Scan for the cell matching the given text and deliver its [x, y] coordinate at center. 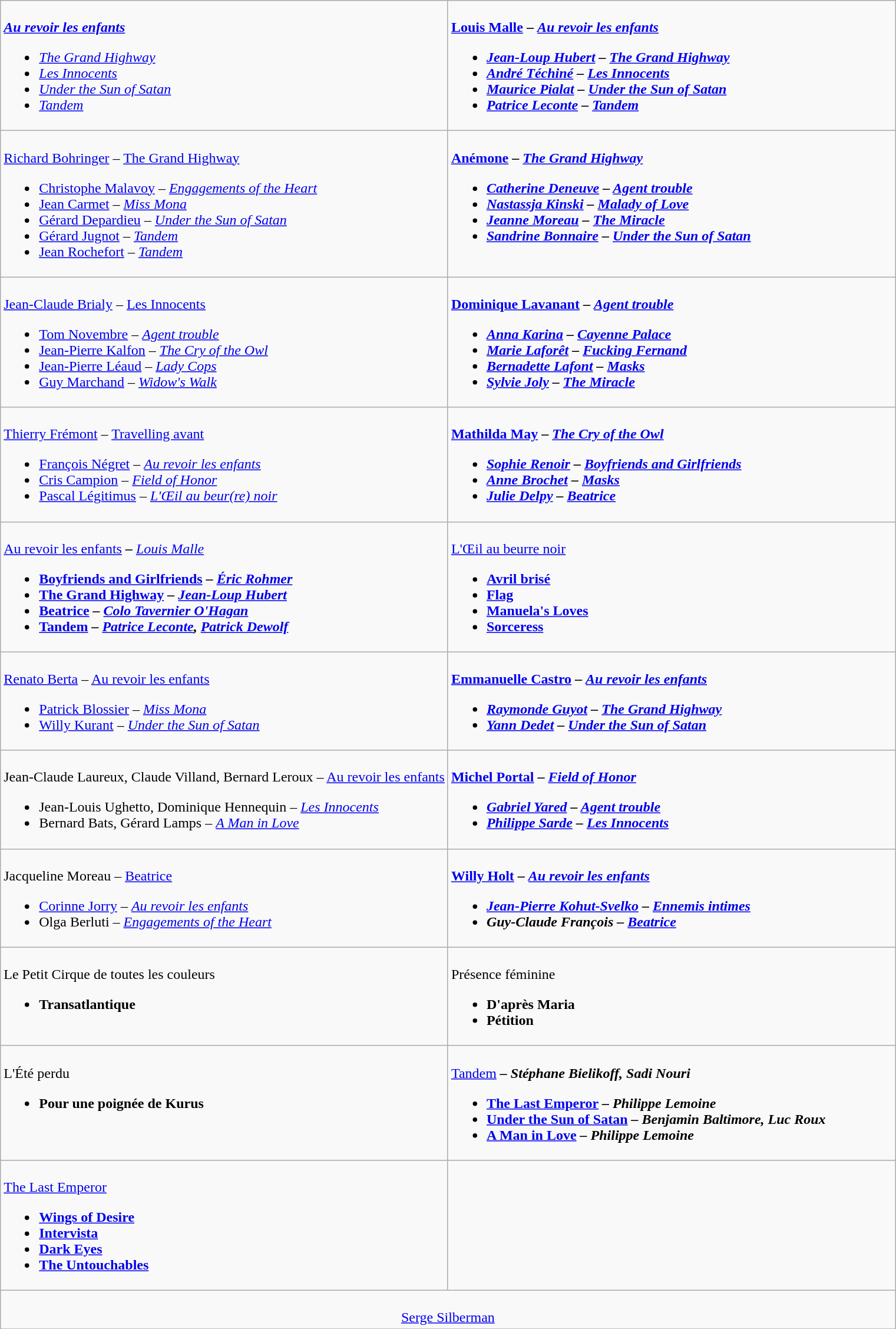
Jacqueline Moreau – BeatriceCorinne Jorry – Au revoir les enfantsOlga Berluti – Engagements of the Heart [224, 898]
Willy Holt – Au revoir les enfantsJean-Pierre Kohut-Svelko – Ennemis intimesGuy-Claude François – Beatrice [672, 898]
Présence féminineD'après MariaPétition [672, 996]
Dominique Lavanant – Agent troubleAnna Karina – Cayenne PalaceMarie Laforêt – Fucking FernandBernadette Lafont – MasksSylvie Joly – The Miracle [672, 342]
Thierry Frémont – Travelling avantFrançois Négret – Au revoir les enfantsCris Campion – Field of HonorPascal Légitimus – L'Œil au beur(re) noir [224, 464]
Serge Silberman [448, 1310]
Mathilda May – The Cry of the OwlSophie Renoir – Boyfriends and GirlfriendsAnne Brochet – MasksJulie Delpy – Beatrice [672, 464]
L'Été perduPour une poignée de Kurus [224, 1103]
Emmanuelle Castro – Au revoir les enfantsRaymonde Guyot – The Grand HighwayYann Dedet – Under the Sun of Satan [672, 701]
L'Œil au beurre noirAvril briséFlagManuela's LovesSorceress [672, 587]
The Last EmperorWings of DesireIntervistaDark EyesThe Untouchables [224, 1225]
Le Petit Cirque de toutes les couleursTransatlantique [224, 996]
Michel Portal – Field of HonorGabriel Yared – Agent troublePhilippe Sarde – Les Innocents [672, 799]
Renato Berta – Au revoir les enfantsPatrick Blossier – Miss MonaWilly Kurant – Under the Sun of Satan [224, 701]
Au revoir les enfantsThe Grand HighwayLes InnocentsUnder the Sun of SatanTandem [224, 66]
